Return [X, Y] of the center of cell containing provided text 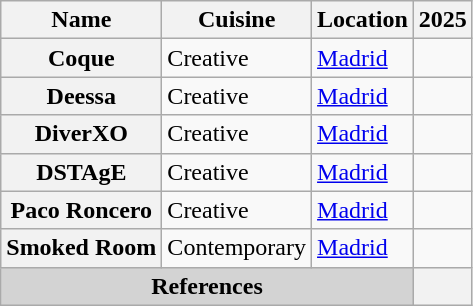
Location [363, 20]
Paco Roncero [82, 210]
Coque [82, 58]
Smoked Room [82, 248]
Cuisine [237, 20]
Contemporary [237, 248]
References [208, 286]
2025 [442, 20]
DSTAgE [82, 172]
Deessa [82, 96]
Name [82, 20]
DiverXO [82, 134]
